Return (X, Y) of the center of cell containing provided text 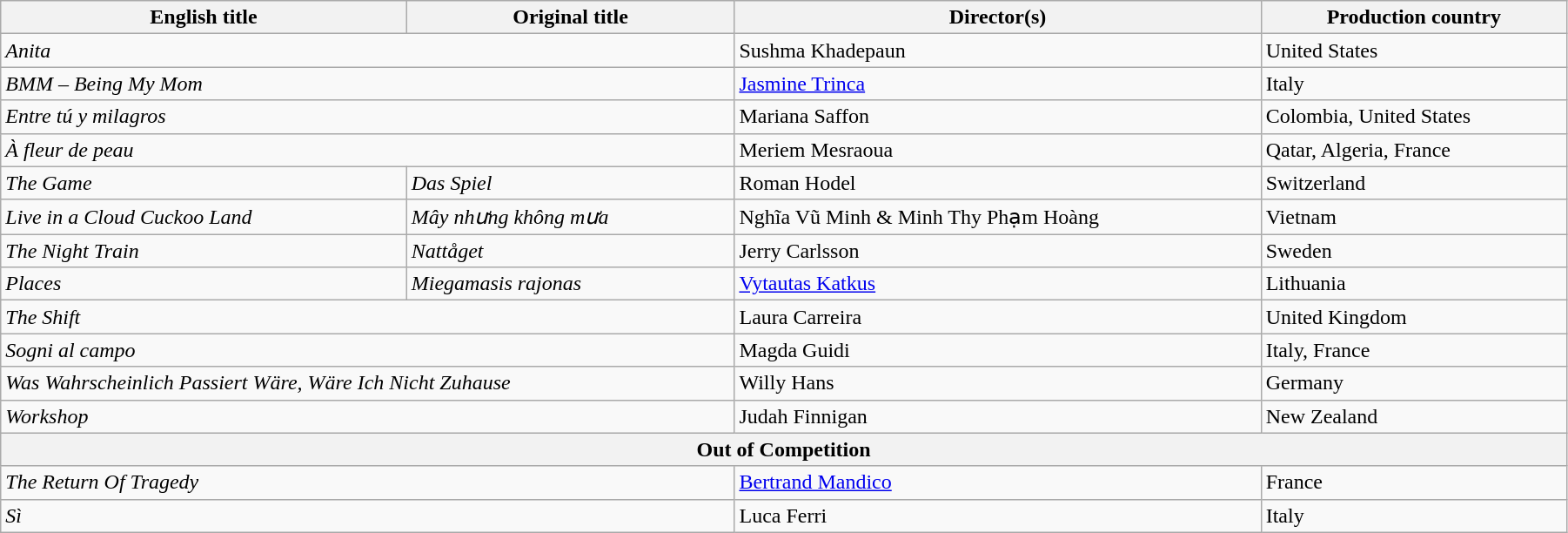
Jasmine Trinca (997, 84)
Jerry Carlsson (997, 251)
Miegamasis rajonas (571, 284)
Magda Guidi (997, 350)
Meriem Mesraoua (997, 150)
Workshop (367, 416)
Sweden (1413, 251)
The Shift (367, 317)
Das Spiel (571, 183)
Willy Hans (997, 383)
Sì (367, 516)
United Kingdom (1413, 317)
Sogni al campo (367, 350)
United States (1413, 51)
Roman Hodel (997, 183)
Nattåget (571, 251)
Nghĩa Vũ Minh & Minh Thy Phạm Hoàng (997, 217)
Director(s) (997, 17)
Production country (1413, 17)
Qatar, Algeria, France (1413, 150)
France (1413, 482)
New Zealand (1413, 416)
Places (204, 284)
Luca Ferri (997, 516)
Lithuania (1413, 284)
English title (204, 17)
Live in a Cloud Cuckoo Land (204, 217)
Judah Finnigan (997, 416)
The Return Of Tragedy (367, 482)
Out of Competition (784, 449)
Sushma Khadepaun (997, 51)
Mariana Saffon (997, 117)
Laura Carreira (997, 317)
Entre tú y milagros (367, 117)
Vietnam (1413, 217)
Italy, France (1413, 350)
Anita (367, 51)
À fleur de peau (367, 150)
Mây nhưng không mưa (571, 217)
Original title (571, 17)
Colombia, United States (1413, 117)
Bertrand Mandico (997, 482)
BMM – Being My Mom (367, 84)
Germany (1413, 383)
Switzerland (1413, 183)
Was Wahrscheinlich Passiert Wäre, Wäre Ich Nicht Zuhause (367, 383)
The Night Train (204, 251)
Vytautas Katkus (997, 284)
The Game (204, 183)
